Determine the (X, Y) coordinate at the center of the cell enclosing the given text.  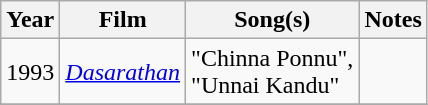
Notes (393, 20)
Dasarathan (123, 72)
1993 (30, 72)
"Chinna Ponnu","Unnai Kandu" (272, 72)
Song(s) (272, 20)
Year (30, 20)
Film (123, 20)
